For the text-containing cell, return its midpoint in [x, y] coordinate format. 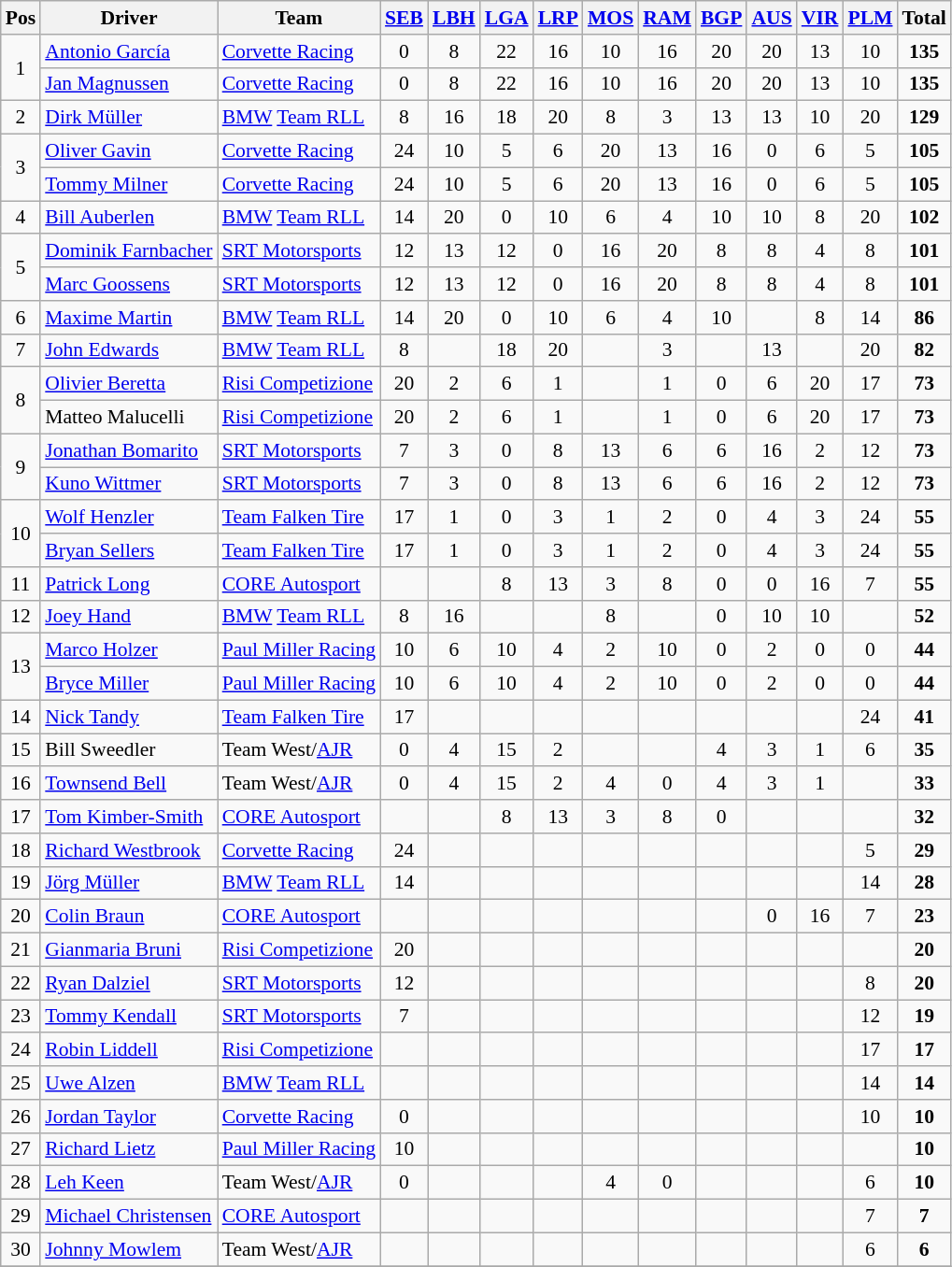
Tom Kimber-Smith [129, 817]
Dirk Müller [129, 118]
RAM [667, 18]
Jonathan Bomarito [129, 450]
102 [925, 218]
Marco Holzer [129, 650]
Matteo Malucelli [129, 418]
John Edwards [129, 350]
Wolf Henzler [129, 518]
27 [21, 1149]
Bryce Miller [129, 684]
Gianmaria Bruni [129, 950]
SEB [404, 18]
41 [925, 717]
52 [925, 617]
25 [21, 1083]
LGA [506, 18]
Ryan Dalziel [129, 983]
Jan Magnussen [129, 84]
33 [925, 784]
Joey Hand [129, 617]
Jordan Taylor [129, 1117]
BGP [721, 18]
Bill Auberlen [129, 218]
Richard Lietz [129, 1149]
21 [21, 950]
Maxime Martin [129, 318]
Richard Westbrook [129, 850]
PLM [870, 18]
30 [21, 1249]
Bryan Sellers [129, 550]
LBH [454, 18]
Driver [129, 18]
Jörg Müller [129, 883]
Robin Liddell [129, 1050]
86 [925, 318]
Total [925, 18]
AUS [772, 18]
26 [21, 1117]
Olivier Beretta [129, 384]
Bill Sweedler [129, 750]
Oliver Gavin [129, 151]
Tommy Milner [129, 184]
35 [925, 750]
VIR [820, 18]
Antonio García [129, 51]
Pos [21, 18]
Kuno Wittmer [129, 484]
Nick Tandy [129, 717]
Patrick Long [129, 584]
Dominik Farnbacher [129, 251]
Team [299, 18]
Leh Keen [129, 1183]
Colin Braun [129, 917]
Michael Christensen [129, 1217]
Tommy Kendall [129, 1017]
82 [925, 350]
Johnny Mowlem [129, 1249]
32 [925, 817]
129 [925, 118]
MOS [611, 18]
Uwe Alzen [129, 1083]
Marc Goossens [129, 284]
Townsend Bell [129, 784]
LRP [559, 18]
11 [21, 584]
9 [21, 467]
